Extract the (X, Y) coordinate from the center of the cell holding the provided text.  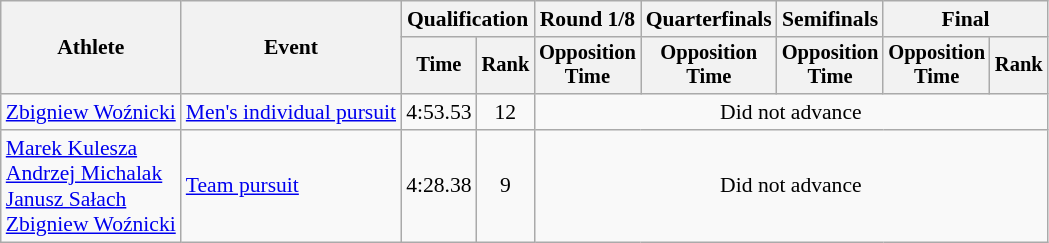
Team pursuit (291, 186)
Athlete (91, 48)
Event (291, 48)
Time (438, 66)
Marek KuleszaAndrzej MichalakJanusz SałachZbigniew Woźnicki (91, 186)
4:28.38 (438, 186)
Round 1/8 (588, 19)
Zbigniew Woźnicki (91, 112)
Men's individual pursuit (291, 112)
Qualification (468, 19)
Quarterfinals (709, 19)
Final (965, 19)
4:53.53 (438, 112)
9 (506, 186)
12 (506, 112)
Semifinals (830, 19)
